Find where the given text appears and provide that cell's center as (X, Y) coordinate. 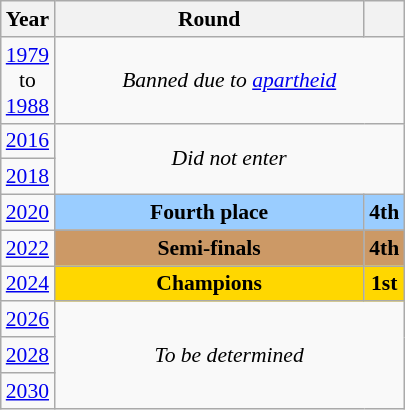
1979to1988 (28, 80)
2030 (28, 391)
Fourth place (209, 213)
Year (28, 19)
2024 (28, 284)
2026 (28, 320)
Banned due to apartheid (229, 80)
Champions (209, 284)
Did not enter (229, 158)
2028 (28, 355)
Round (209, 19)
Semi-finals (209, 248)
To be determined (229, 356)
2022 (28, 248)
1st (384, 284)
2018 (28, 177)
2020 (28, 213)
2016 (28, 141)
